Scan for the cell matching the given text and deliver its [x, y] coordinate at center. 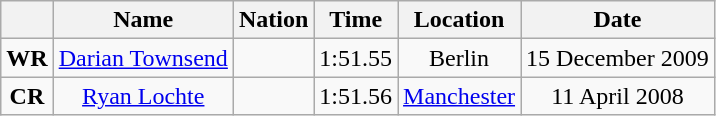
1:51.56 [356, 96]
Nation [273, 20]
Ryan Lochte [143, 96]
CR [27, 96]
Darian Townsend [143, 58]
11 April 2008 [618, 96]
Manchester [460, 96]
Name [143, 20]
Location [460, 20]
15 December 2009 [618, 58]
Date [618, 20]
1:51.55 [356, 58]
Berlin [460, 58]
Time [356, 20]
WR [27, 58]
